From the cell containing the given text, extract its center point as [X, Y] coordinate. 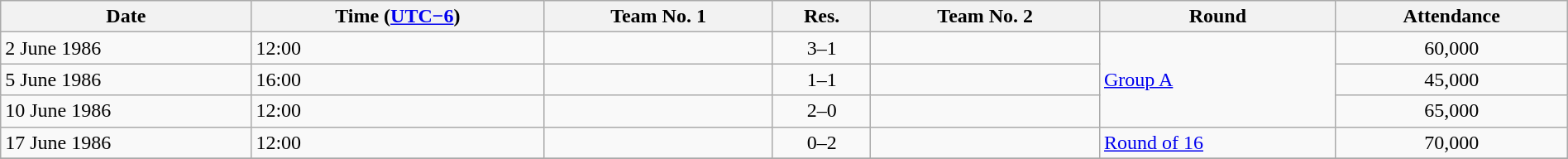
0–2 [822, 142]
10 June 1986 [126, 111]
Group A [1217, 79]
65,000 [1451, 111]
2 June 1986 [126, 48]
Time (UTC−6) [398, 17]
1–1 [822, 79]
Team No. 2 [986, 17]
70,000 [1451, 142]
Round of 16 [1217, 142]
16:00 [398, 79]
Attendance [1451, 17]
17 June 1986 [126, 142]
5 June 1986 [126, 79]
Team No. 1 [658, 17]
Round [1217, 17]
2–0 [822, 111]
45,000 [1451, 79]
Res. [822, 17]
Date [126, 17]
60,000 [1451, 48]
3–1 [822, 48]
